Detect which cell encompasses the target text, then output its [X, Y] center coordinate. 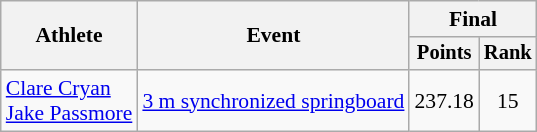
Points [444, 54]
3 m synchronized springboard [273, 100]
Final [472, 19]
Rank [508, 54]
15 [508, 100]
Event [273, 36]
Athlete [70, 36]
237.18 [444, 100]
Clare Cryan Jake Passmore [70, 100]
